Locate the cell with the specified text and output its (X, Y) center coordinate. 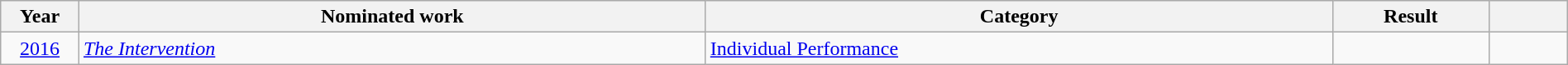
2016 (40, 48)
Result (1411, 17)
Year (40, 17)
Nominated work (392, 17)
Category (1019, 17)
The Intervention (392, 48)
Individual Performance (1019, 48)
